Provide the [X, Y] coordinate of the cell's center where the given text is located.  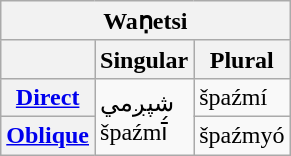
Direct [48, 97]
špaźmyó [242, 135]
Plural [242, 59]
شپږميšpaźmī́ [144, 116]
Singular [144, 59]
Oblique [48, 135]
Waṇetsi [146, 21]
špaźmí [242, 97]
